Locate the cell with the specified text and output its (X, Y) center coordinate. 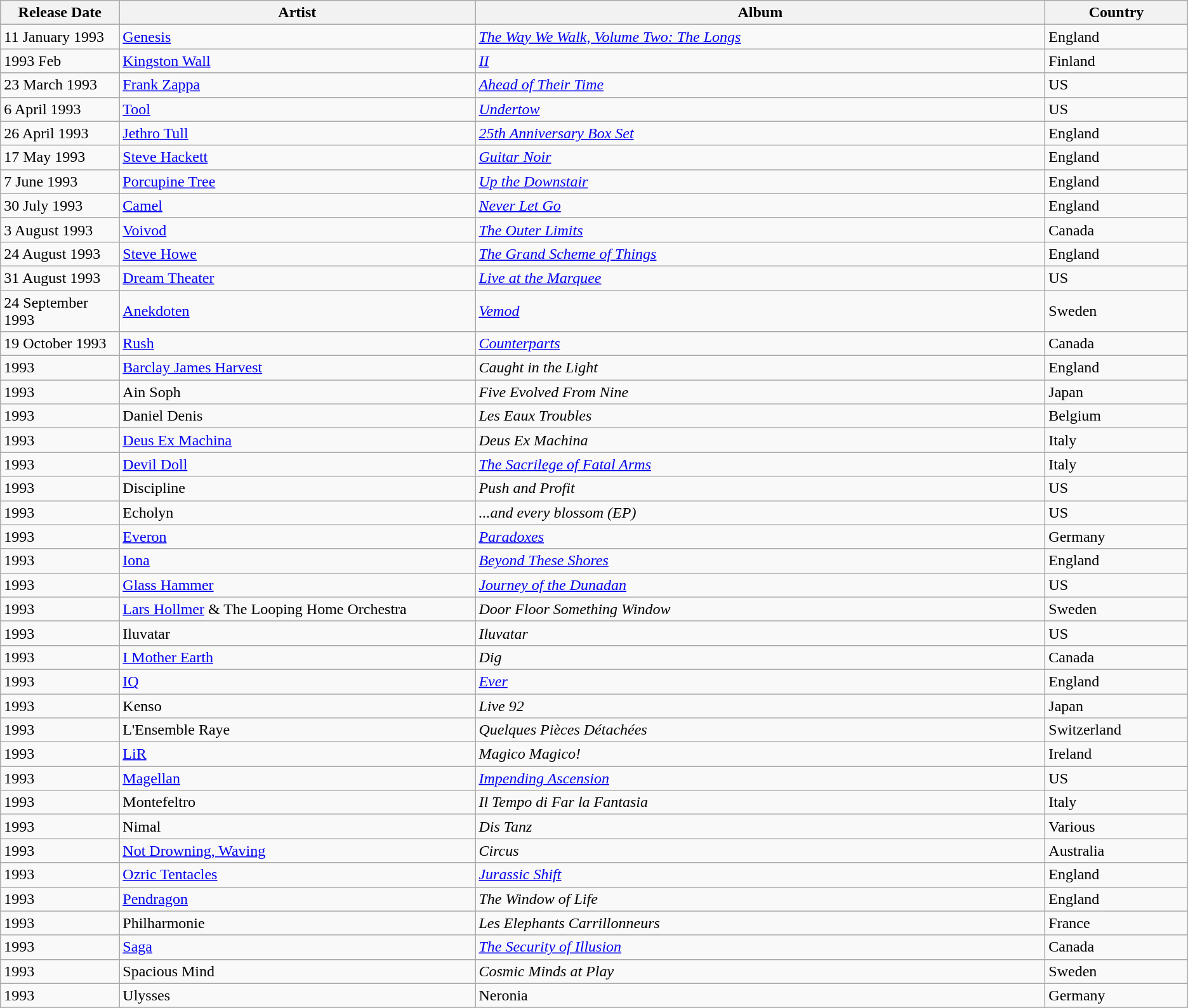
IQ (297, 681)
Caught in the Light (760, 368)
Never Let Go (760, 206)
Pendragon (297, 899)
Discipline (297, 488)
Australia (1116, 851)
24 August 1993 (60, 254)
Kingston Wall (297, 61)
Cosmic Minds at Play (760, 971)
Les Eaux Troubles (760, 416)
The Sacrilege of Fatal Arms (760, 464)
Ulysses (297, 995)
...and every blossom (EP) (760, 513)
Anekdoten (297, 311)
Release Date (60, 13)
31 August 1993 (60, 278)
Magellan (297, 778)
Finland (1116, 61)
L'Ensemble Raye (297, 730)
Various (1116, 827)
Neronia (760, 995)
Barclay James Harvest (297, 368)
3 August 1993 (60, 230)
Door Floor Something Window (760, 609)
Lars Hollmer & The Looping Home Orchestra (297, 609)
Five Evolved From Nine (760, 392)
Quelques Pièces Détachées (760, 730)
6 April 1993 (60, 109)
25th Anniversary Box Set (760, 133)
7 June 1993 (60, 181)
Il Tempo di Far la Fantasia (760, 802)
LiR (297, 754)
Vemod (760, 311)
Ain Soph (297, 392)
Steve Hackett (297, 157)
Push and Profit (760, 488)
The Way We Walk, Volume Two: The Longs (760, 37)
I Mother Earth (297, 657)
Tool (297, 109)
Guitar Noir (760, 157)
Rush (297, 344)
Saga (297, 947)
Switzerland (1116, 730)
Dig (760, 657)
Devil Doll (297, 464)
Genesis (297, 37)
Steve Howe (297, 254)
Everon (297, 537)
Philharmonie (297, 923)
1993 Feb (60, 61)
Ozric Tentacles (297, 875)
Daniel Denis (297, 416)
23 March 1993 (60, 85)
17 May 1993 (60, 157)
Frank Zappa (297, 85)
Nimal (297, 827)
Ireland (1116, 754)
Jurassic Shift (760, 875)
Country (1116, 13)
Dis Tanz (760, 827)
II (760, 61)
The Grand Scheme of Things (760, 254)
24 September 1993 (60, 311)
Spacious Mind (297, 971)
Belgium (1116, 416)
Live 92 (760, 706)
Paradoxes (760, 537)
Artist (297, 13)
Beyond These Shores (760, 561)
Journey of the Dunadan (760, 585)
Voivod (297, 230)
Up the Downstair (760, 181)
The Outer Limits (760, 230)
Camel (297, 206)
19 October 1993 (60, 344)
France (1116, 923)
Not Drowning, Waving (297, 851)
The Window of Life (760, 899)
Dream Theater (297, 278)
Circus (760, 851)
The Security of Illusion (760, 947)
Counterparts (760, 344)
30 July 1993 (60, 206)
Echolyn (297, 513)
Album (760, 13)
Ahead of Their Time (760, 85)
11 January 1993 (60, 37)
Glass Hammer (297, 585)
Iona (297, 561)
Magico Magico! (760, 754)
Montefeltro (297, 802)
Ever (760, 681)
Les Elephants Carrillonneurs (760, 923)
Kenso (297, 706)
Jethro Tull (297, 133)
Impending Ascension (760, 778)
Undertow (760, 109)
Live at the Marquee (760, 278)
26 April 1993 (60, 133)
Porcupine Tree (297, 181)
